For the text-containing cell, return its midpoint in (X, Y) coordinate format. 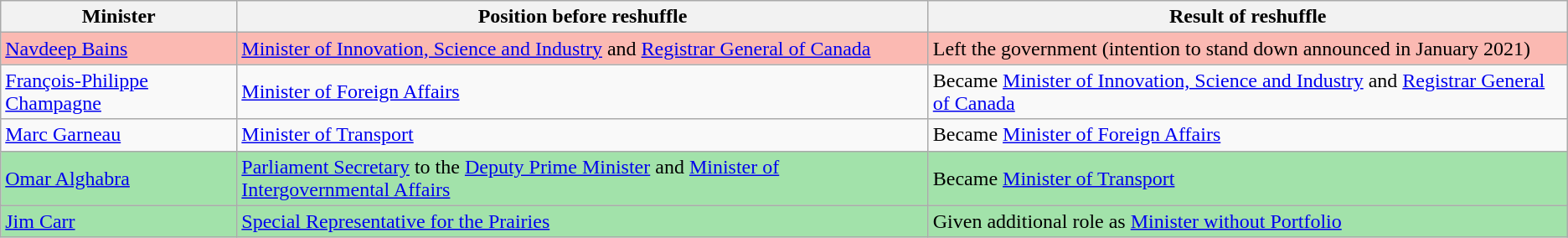
Minister (119, 17)
François-Philippe Champagne (119, 92)
Minister of Transport (583, 135)
Special Representative for the Prairies (583, 221)
Minister of Foreign Affairs (583, 92)
Became Minister of Innovation, Science and Industry and Registrar General of Canada (1248, 92)
Minister of Innovation, Science and Industry and Registrar General of Canada (583, 49)
Result of reshuffle (1248, 17)
Marc Garneau (119, 135)
Parliament Secretary to the Deputy Prime Minister and Minister of Intergovernmental Affairs (583, 178)
Jim Carr (119, 221)
Left the government (intention to stand down announced in January 2021) (1248, 49)
Became Minister of Transport (1248, 178)
Became Minister of Foreign Affairs (1248, 135)
Position before reshuffle (583, 17)
Navdeep Bains (119, 49)
Omar Alghabra (119, 178)
Given additional role as Minister without Portfolio (1248, 221)
